Scan for the cell matching the given text and deliver its [X, Y] coordinate at center. 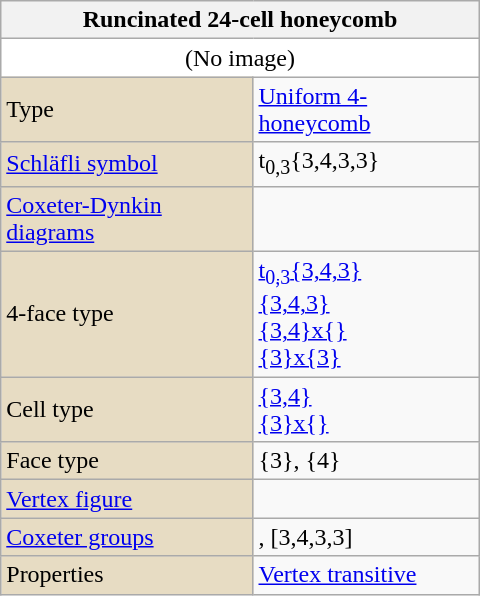
Runcinated 24-cell honeycomb [240, 20]
Cell type [127, 410]
Face type [127, 461]
{3,4}{3}x{} [366, 410]
Type [127, 110]
Schläfli symbol [127, 164]
Vertex transitive [366, 575]
t0,3{3,4,3} {3,4,3} {3,4}x{} {3}x{3} [366, 314]
4-face type [127, 314]
Uniform 4-honeycomb [366, 110]
t0,3{3,4,3,3} [366, 164]
, [3,4,3,3] [366, 537]
Coxeter groups [127, 537]
Coxeter-Dynkin diagrams [127, 218]
Vertex figure [127, 499]
(No image) [240, 58]
{3}, {4} [366, 461]
Properties [127, 575]
